Detect which cell encompasses the target text, then output its [X, Y] center coordinate. 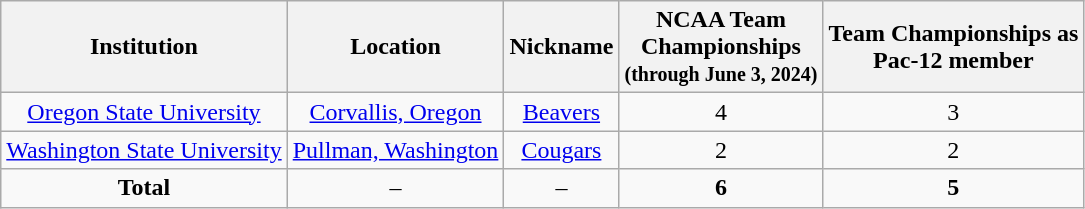
Washington State University [144, 150]
Institution [144, 47]
Cougars [562, 150]
5 [954, 188]
Nickname [562, 47]
NCAA TeamChampionships(through June 3, 2024) [721, 47]
Oregon State University [144, 112]
Team Championships asPac-12 member [954, 47]
Location [396, 47]
6 [721, 188]
Corvallis, Oregon [396, 112]
Total [144, 188]
4 [721, 112]
Pullman, Washington [396, 150]
Beavers [562, 112]
3 [954, 112]
